Capture the cell that displays the provided text and extract its (X, Y) central coordinate. 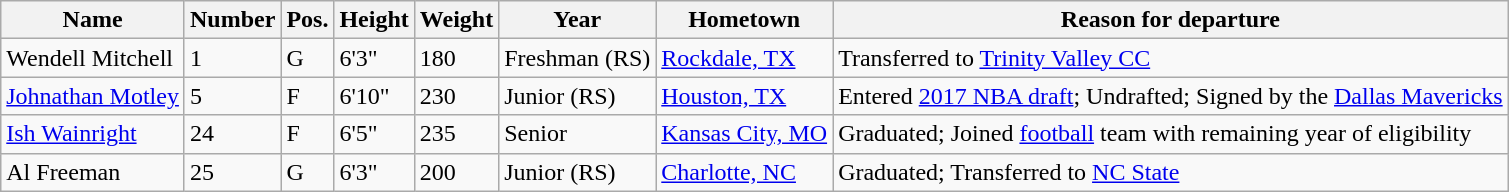
Hometown (744, 20)
6'10" (374, 96)
Freshman (RS) (578, 58)
Name (93, 20)
200 (456, 172)
Charlotte, NC (744, 172)
5 (232, 96)
Height (374, 20)
6'5" (374, 134)
Graduated; Joined football team with remaining year of eligibility (1171, 134)
24 (232, 134)
Ish Wainright (93, 134)
Graduated; Transferred to NC State (1171, 172)
Reason for departure (1171, 20)
Kansas City, MO (744, 134)
Senior (578, 134)
235 (456, 134)
Al Freeman (93, 172)
Pos. (308, 20)
1 (232, 58)
Entered 2017 NBA draft; Undrafted; Signed by the Dallas Mavericks (1171, 96)
Wendell Mitchell (93, 58)
Houston, TX (744, 96)
Year (578, 20)
180 (456, 58)
25 (232, 172)
Transferred to Trinity Valley CC (1171, 58)
Rockdale, TX (744, 58)
230 (456, 96)
Weight (456, 20)
Number (232, 20)
Johnathan Motley (93, 96)
